Output the (X, Y) coordinate of the center of the cell containing the given text.  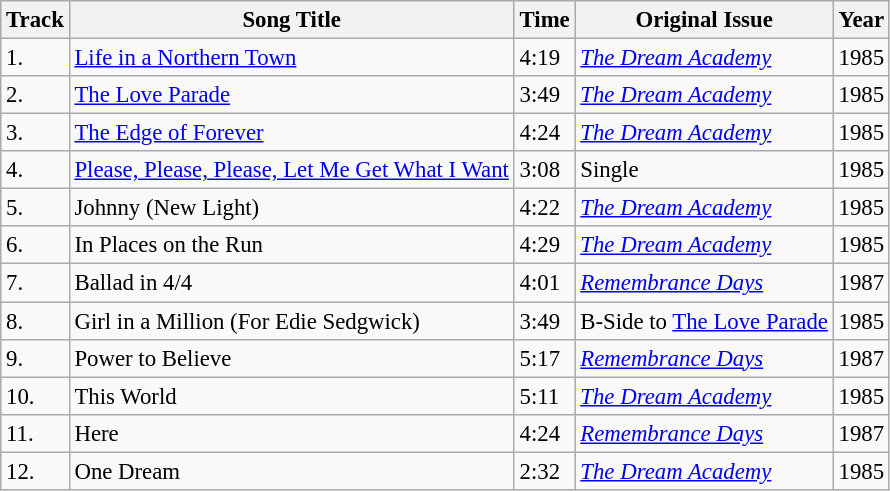
8. (35, 321)
7. (35, 283)
5. (35, 208)
2:32 (544, 471)
5:11 (544, 396)
Original Issue (704, 20)
Song Title (292, 20)
11. (35, 433)
Please, Please, Please, Let Me Get What I Want (292, 170)
3:08 (544, 170)
The Edge of Forever (292, 133)
Here (292, 433)
3. (35, 133)
10. (35, 396)
4. (35, 170)
4:22 (544, 208)
Life in a Northern Town (292, 58)
9. (35, 358)
Time (544, 20)
Track (35, 20)
Ballad in 4/4 (292, 283)
5:17 (544, 358)
This World (292, 396)
4:29 (544, 245)
12. (35, 471)
6. (35, 245)
In Places on the Run (292, 245)
1. (35, 58)
One Dream (292, 471)
4:01 (544, 283)
The Love Parade (292, 95)
B-Side to The Love Parade (704, 321)
Girl in a Million (For Edie Sedgwick) (292, 321)
Power to Believe (292, 358)
Year (861, 20)
2. (35, 95)
4:19 (544, 58)
Single (704, 170)
Johnny (New Light) (292, 208)
